Return (x, y) of the center of cell containing provided text 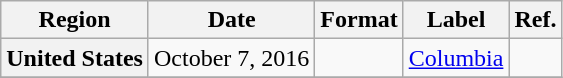
Region (75, 20)
Columbia (456, 58)
Format (359, 20)
Ref. (536, 20)
October 7, 2016 (231, 58)
United States (75, 58)
Date (231, 20)
Label (456, 20)
